Search for the cell housing the specified text and yield its [x, y] center coordinate. 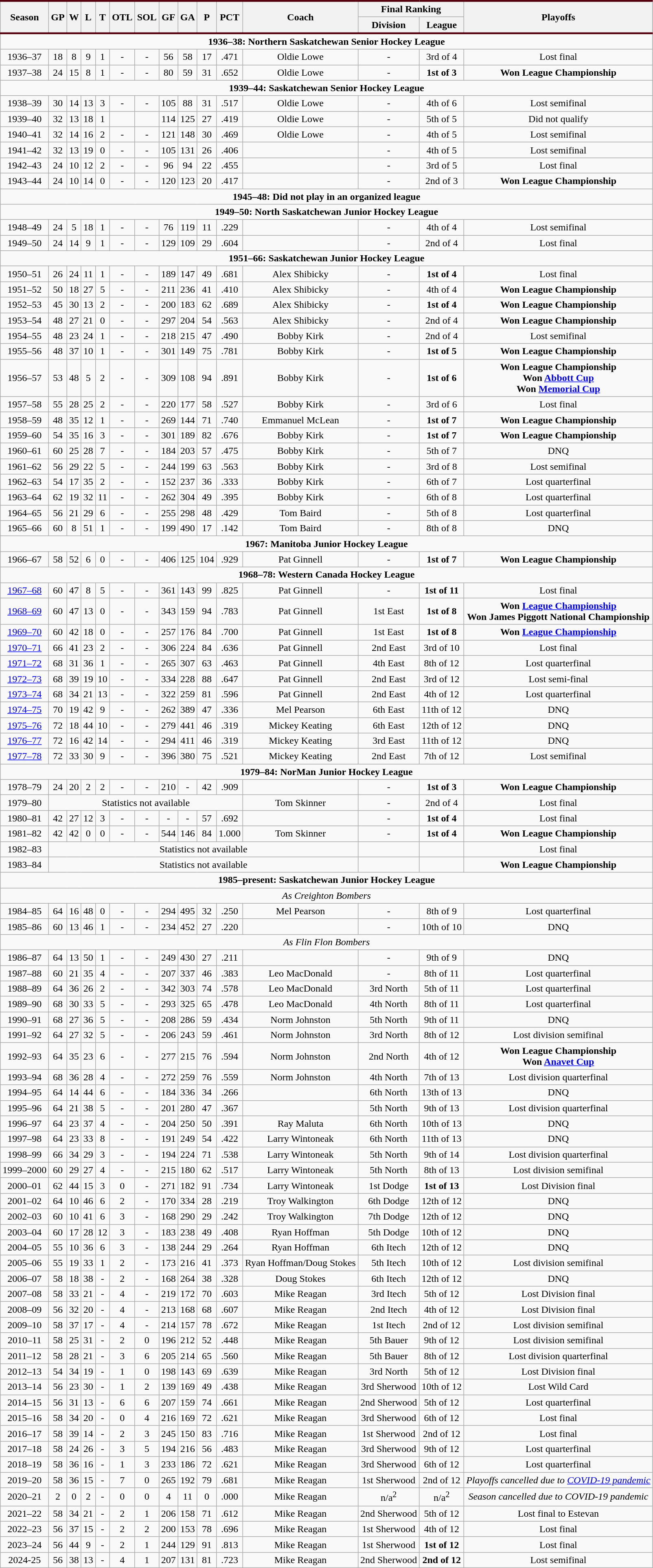
1938–39 [24, 103]
120 [169, 181]
.825 [230, 590]
1963–64 [24, 497]
10th of 10 [442, 926]
1958–59 [24, 420]
.607 [230, 1310]
1941–42 [24, 150]
1974–75 [24, 710]
79 [207, 1480]
3rd East [388, 741]
1943–44 [24, 181]
108 [187, 378]
441 [187, 725]
170 [169, 1201]
.636 [230, 648]
.142 [230, 528]
176 [187, 632]
309 [169, 378]
As Creighton Bombers [326, 896]
.723 [230, 1560]
306 [169, 648]
201 [169, 1108]
150 [187, 1433]
1987–88 [24, 973]
172 [187, 1294]
2018–19 [24, 1464]
.242 [230, 1216]
361 [169, 590]
.478 [230, 1004]
1978–79 [24, 787]
53 [58, 378]
.419 [230, 119]
W [74, 17]
Coach [300, 17]
96 [169, 165]
238 [187, 1232]
5th Itech [388, 1263]
149 [187, 351]
337 [187, 973]
1942–43 [24, 165]
.696 [230, 1529]
104 [207, 559]
1995–96 [24, 1108]
9th of 13 [442, 1108]
208 [169, 1020]
Season cancelled due to COVID-19 pandemic [559, 1497]
3rd of 10 [442, 648]
2017–18 [24, 1449]
2nd North [388, 1056]
298 [187, 513]
237 [187, 482]
1982–83 [24, 849]
1st of 5 [442, 351]
2000–01 [24, 1185]
.527 [230, 404]
411 [187, 741]
2016–17 [24, 1433]
2019–20 [24, 1480]
279 [169, 725]
1996–97 [24, 1123]
1956–57 [24, 378]
1985–86 [24, 926]
243 [187, 1035]
2nd Itech [388, 1310]
297 [169, 320]
.652 [230, 72]
.639 [230, 1371]
147 [187, 274]
8th of 8 [442, 528]
336 [187, 1093]
2023–24 [24, 1544]
280 [187, 1108]
3rd of 8 [442, 466]
211 [169, 289]
.692 [230, 818]
Final Ranking [411, 9]
Playoffs [559, 17]
1939–40 [24, 119]
9th of 11 [442, 1020]
2013–14 [24, 1387]
.448 [230, 1340]
1999–2000 [24, 1170]
4th of 6 [442, 103]
1940–41 [24, 134]
.676 [230, 435]
1998–99 [24, 1154]
2012–13 [24, 1371]
1961–62 [24, 466]
PCT [230, 17]
1971–72 [24, 663]
144 [187, 420]
3rd Itech [388, 1294]
2003–04 [24, 1232]
82 [207, 435]
158 [187, 1513]
.229 [230, 228]
.596 [230, 694]
138 [169, 1248]
.422 [230, 1139]
1980–81 [24, 818]
1994–95 [24, 1093]
212 [187, 1340]
180 [187, 1170]
2022–23 [24, 1529]
.740 [230, 420]
2020–21 [24, 1497]
1945–48: Did not play in an organized league [326, 197]
257 [169, 632]
.612 [230, 1513]
.578 [230, 989]
123 [187, 181]
1953–54 [24, 320]
1st Itech [388, 1325]
495 [187, 911]
148 [187, 134]
.604 [230, 243]
114 [169, 119]
236 [187, 289]
2005–06 [24, 1263]
213 [169, 1310]
.264 [230, 1248]
.471 [230, 57]
228 [187, 679]
.336 [230, 710]
1952–53 [24, 305]
45 [58, 305]
1936–38: Northern Saskatchewan Senior Hockey League [326, 41]
5th of 7 [442, 451]
153 [187, 1529]
264 [187, 1279]
1936–37 [24, 57]
.417 [230, 181]
.406 [230, 150]
1937–38 [24, 72]
1950–51 [24, 274]
.266 [230, 1093]
1964–65 [24, 513]
.483 [230, 1449]
.219 [230, 1201]
389 [187, 710]
.455 [230, 165]
.395 [230, 497]
.689 [230, 305]
1972–73 [24, 679]
SOL [147, 17]
.438 [230, 1387]
7th of 12 [442, 756]
205 [169, 1356]
.211 [230, 957]
1949–50: North Saskatchewan Junior Hockey League [326, 212]
191 [169, 1139]
1991–92 [24, 1035]
4th East [388, 663]
80 [169, 72]
.461 [230, 1035]
GA [187, 17]
290 [187, 1216]
.661 [230, 1402]
.560 [230, 1356]
.891 [230, 378]
2008–09 [24, 1310]
5th Dodge [388, 1232]
.475 [230, 451]
9th of 9 [442, 957]
1977–78 [24, 756]
157 [187, 1325]
Emmanuel McLean [300, 420]
1951–52 [24, 289]
1949–50 [24, 243]
152 [169, 482]
.716 [230, 1433]
1976–77 [24, 741]
10th of 13 [442, 1123]
146 [187, 834]
99 [207, 590]
.220 [230, 926]
T [103, 17]
13th of 13 [442, 1093]
198 [169, 1371]
1954–55 [24, 336]
210 [169, 787]
5th of 8 [442, 513]
3rd of 6 [442, 404]
.672 [230, 1325]
P [207, 17]
139 [169, 1387]
380 [187, 756]
8th of 9 [442, 911]
1960–61 [24, 451]
1st of 11 [442, 590]
.434 [230, 1020]
1983–84 [24, 865]
1992–93 [24, 1056]
544 [169, 834]
233 [169, 1464]
2009–10 [24, 1325]
343 [169, 611]
119 [187, 228]
As Flin Flon Bombers [326, 942]
Won League ChampionshipWon Anavet Cup [559, 1056]
Doug Stokes [300, 1279]
2024-25 [24, 1560]
5th of 11 [442, 989]
1967: Manitoba Junior Hockey League [326, 544]
1965–66 [24, 528]
11th of 13 [442, 1139]
6th Dodge [388, 1201]
430 [187, 957]
2006–07 [24, 1279]
121 [169, 134]
2002–03 [24, 1216]
L [88, 17]
3rd of 4 [442, 57]
406 [169, 559]
1962–63 [24, 482]
177 [187, 404]
250 [187, 1123]
.429 [230, 513]
304 [187, 497]
.783 [230, 611]
322 [169, 694]
6th of 7 [442, 482]
490 [187, 528]
1997–98 [24, 1139]
6th of 8 [442, 497]
.647 [230, 679]
1988–89 [24, 989]
1975–76 [24, 725]
OTL [122, 17]
1985–present: Saskatchewan Junior Hockey League [326, 880]
1.000 [230, 834]
2010–11 [24, 1340]
.463 [230, 663]
Won League ChampionshipWon James Piggott National Championship [559, 611]
1979–84: NorMan Junior Hockey League [326, 772]
2015–16 [24, 1418]
1979–80 [24, 803]
2nd of 3 [442, 181]
.250 [230, 911]
1969–70 [24, 632]
Did not qualify [559, 119]
452 [187, 926]
.781 [230, 351]
.700 [230, 632]
1st of 12 [442, 1544]
1968–69 [24, 611]
.410 [230, 289]
1959–60 [24, 435]
7th of 13 [442, 1077]
.328 [230, 1279]
1955–56 [24, 351]
1st of 6 [442, 378]
3rd of 12 [442, 679]
1939–44: Saskatchewan Senior Hockey League [326, 88]
.383 [230, 973]
272 [169, 1077]
1948–49 [24, 228]
Lost final to Estevan [559, 1513]
1981–82 [24, 834]
234 [169, 926]
8th of 13 [442, 1170]
51 [88, 528]
.391 [230, 1123]
Lost Wild Card [559, 1387]
.469 [230, 134]
7th Dodge [388, 1216]
GF [169, 17]
Ryan Hoffman/Doug Stokes [300, 1263]
Playoffs cancelled due to COVID-19 pandemic [559, 1480]
325 [187, 1004]
2021–22 [24, 1513]
173 [169, 1263]
Division [388, 25]
277 [169, 1056]
2001–02 [24, 1201]
.929 [230, 559]
255 [169, 513]
Lost semi-final [559, 679]
196 [169, 1340]
286 [187, 1020]
109 [187, 243]
.594 [230, 1056]
1989–90 [24, 1004]
.559 [230, 1077]
.367 [230, 1108]
218 [169, 336]
69 [207, 1371]
342 [169, 989]
1st Dodge [388, 1185]
.000 [230, 1497]
192 [187, 1480]
League [442, 25]
2011–12 [24, 1356]
186 [187, 1464]
83 [207, 1433]
1990–91 [24, 1020]
293 [169, 1004]
Won League ChampionshipWon Abbott CupWon Memorial Cup [559, 378]
.373 [230, 1263]
.909 [230, 787]
1993–94 [24, 1077]
GP [58, 17]
1970–71 [24, 648]
1957–58 [24, 404]
1984–85 [24, 911]
245 [169, 1433]
3rd of 5 [442, 165]
219 [169, 1294]
1968–78: Western Canada Hockey League [326, 575]
220 [169, 404]
.813 [230, 1544]
.603 [230, 1294]
.538 [230, 1154]
1951–66: Saskatchewan Junior Hockey League [326, 258]
2007–08 [24, 1294]
2004–05 [24, 1248]
271 [169, 1185]
1st of 13 [442, 1185]
Ray Maluta [300, 1123]
269 [169, 420]
182 [187, 1185]
1966–67 [24, 559]
9th of 14 [442, 1154]
5th of 5 [442, 119]
1973–74 [24, 694]
303 [187, 989]
307 [187, 663]
.333 [230, 482]
.408 [230, 1232]
203 [187, 451]
1967–68 [24, 590]
.734 [230, 1185]
2014–15 [24, 1402]
396 [169, 756]
.521 [230, 756]
.490 [230, 336]
1986–87 [24, 957]
Season [24, 17]
